For the text-containing cell, return its midpoint in (X, Y) coordinate format. 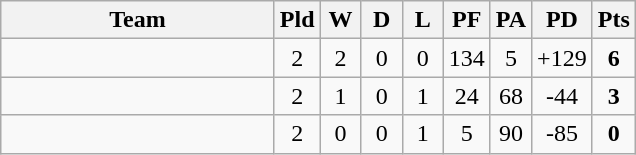
PA (510, 20)
D (382, 20)
68 (510, 96)
Team (138, 20)
L (422, 20)
W (340, 20)
PF (466, 20)
+129 (562, 58)
Pld (297, 20)
PD (562, 20)
134 (466, 58)
Pts (614, 20)
90 (510, 134)
3 (614, 96)
24 (466, 96)
-44 (562, 96)
6 (614, 58)
-85 (562, 134)
